Extract the (x, y) coordinate from the center of the cell holding the provided text.  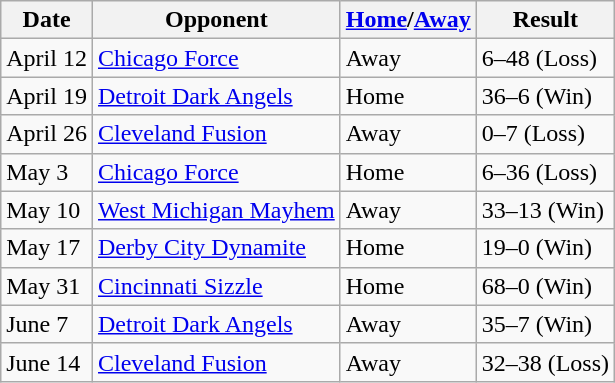
6–36 (Loss) (545, 172)
April 26 (47, 134)
May 10 (47, 210)
Cincinnati Sizzle (216, 286)
68–0 (Win) (545, 286)
Derby City Dynamite (216, 248)
May 17 (47, 248)
April 12 (47, 58)
19–0 (Win) (545, 248)
33–13 (Win) (545, 210)
Date (47, 20)
35–7 (Win) (545, 324)
Result (545, 20)
May 3 (47, 172)
36–6 (Win) (545, 96)
June 14 (47, 362)
0–7 (Loss) (545, 134)
April 19 (47, 96)
May 31 (47, 286)
West Michigan Mayhem (216, 210)
Home/Away (408, 20)
32–38 (Loss) (545, 362)
6–48 (Loss) (545, 58)
Opponent (216, 20)
June 7 (47, 324)
